Provide the [X, Y] coordinate of the cell's center where the given text is located.  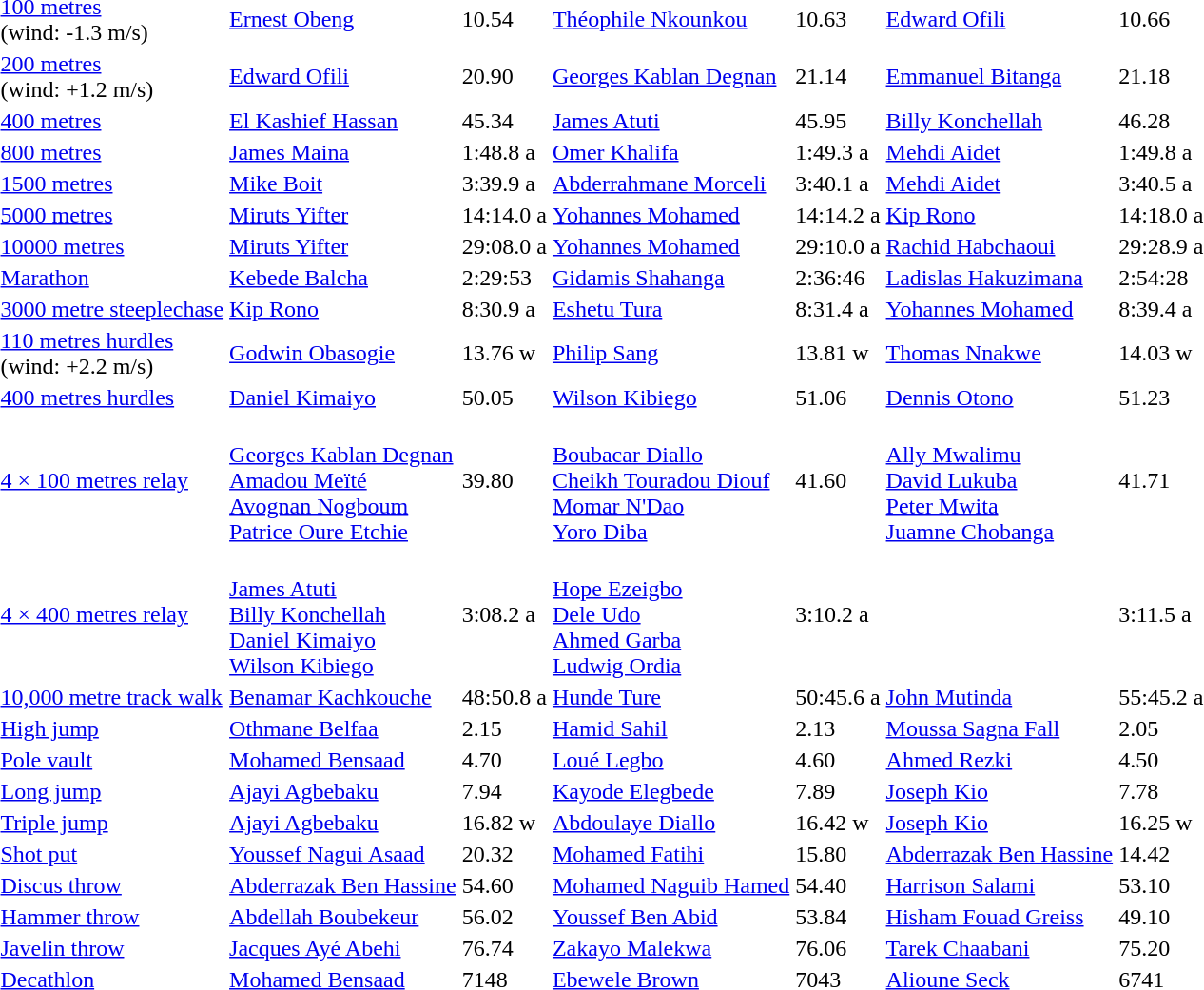
Hisham Fouad Greiss [1000, 917]
3:10.2 a [838, 614]
Wilson Kibiego [670, 398]
54.40 [838, 885]
21.14 [838, 76]
Mohamed Fatihi [670, 854]
76.74 [504, 948]
13.76 w [504, 354]
Abdoulaye Diallo [670, 823]
John Mutinda [1000, 697]
Abderrahmane Morceli [670, 184]
3:08.2 a [504, 614]
8:30.9 a [504, 309]
4.60 [838, 760]
Mike Boit [343, 184]
8:31.4 a [838, 309]
13.81 w [838, 354]
48:50.8 a [504, 697]
14:14.0 a [504, 215]
Billy Konchellah [1000, 121]
Boubacar DialloCheikh Touradou DioufMomar N'DaoYoro Diba [670, 480]
41.60 [838, 480]
Omer Khalifa [670, 152]
2:36:46 [838, 278]
1:48.8 a [504, 152]
Gidamis Shahanga [670, 278]
76.06 [838, 948]
2:29:53 [504, 278]
Ladislas Hakuzimana [1000, 278]
Edward Ofili [343, 76]
Ally MwalimuDavid LukubaPeter MwitaJuamne Chobanga [1000, 480]
3:39.9 a [504, 184]
Abdellah Boubekeur [343, 917]
39.80 [504, 480]
Jacques Ayé Abehi [343, 948]
Georges Kablan Degnan [670, 76]
Benamar Kachkouche [343, 697]
Emmanuel Bitanga [1000, 76]
Ahmed Rezki [1000, 760]
Youssef Nagui Asaad [343, 854]
29:10.0 a [838, 246]
Hunde Ture [670, 697]
Mohamed Bensaad [343, 760]
56.02 [504, 917]
45.95 [838, 121]
29:08.0 a [504, 246]
James AtutiBilly KonchellahDaniel KimaiyoWilson Kibiego [343, 614]
2.15 [504, 728]
Youssef Ben Abid [670, 917]
Kebede Balcha [343, 278]
Zakayo Malekwa [670, 948]
Godwin Obasogie [343, 354]
Georges Kablan DegnanAmadou MeïtéAvognan NogboumPatrice Oure Etchie [343, 480]
3:40.1 a [838, 184]
14:14.2 a [838, 215]
James Maina [343, 152]
15.80 [838, 854]
El Kashief Hassan [343, 121]
Dennis Otono [1000, 398]
53.84 [838, 917]
50.05 [504, 398]
Daniel Kimaiyo [343, 398]
Mohamed Naguib Hamed [670, 885]
Eshetu Tura [670, 309]
Kayode Elegbede [670, 791]
1:49.3 a [838, 152]
Hope EzeigboDele UdoAhmed GarbaLudwig Ordia [670, 614]
51.06 [838, 398]
Rachid Habchaoui [1000, 246]
20.32 [504, 854]
2.13 [838, 728]
4.70 [504, 760]
7.94 [504, 791]
7.89 [838, 791]
Moussa Sagna Fall [1000, 728]
Philip Sang [670, 354]
James Atuti [670, 121]
45.34 [504, 121]
Harrison Salami [1000, 885]
Tarek Chaabani [1000, 948]
Loué Legbo [670, 760]
50:45.6 a [838, 697]
20.90 [504, 76]
Thomas Nnakwe [1000, 354]
Hamid Sahil [670, 728]
16.42 w [838, 823]
54.60 [504, 885]
16.82 w [504, 823]
Othmane Belfaa [343, 728]
